Extract the (X, Y) coordinate from the center of the cell holding the provided text.  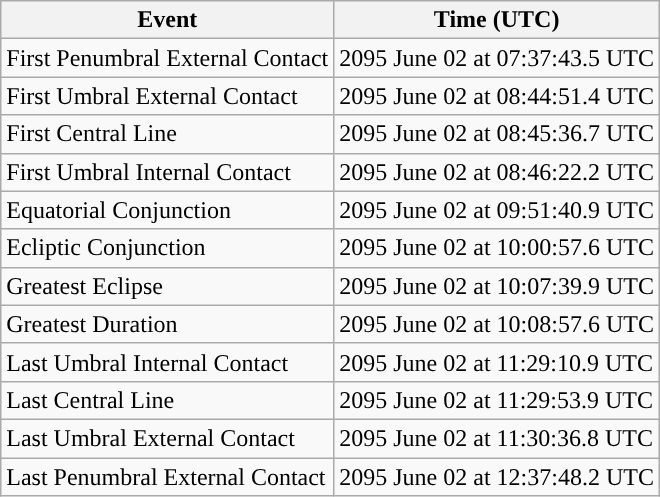
Equatorial Conjunction (168, 210)
2095 June 02 at 11:30:36.8 UTC (497, 438)
2095 June 02 at 10:08:57.6 UTC (497, 324)
Greatest Eclipse (168, 286)
Event (168, 20)
2095 June 02 at 08:45:36.7 UTC (497, 134)
First Penumbral External Contact (168, 58)
First Umbral External Contact (168, 96)
2095 June 02 at 11:29:10.9 UTC (497, 362)
2095 June 02 at 07:37:43.5 UTC (497, 58)
Last Umbral External Contact (168, 438)
Last Umbral Internal Contact (168, 362)
2095 June 02 at 09:51:40.9 UTC (497, 210)
2095 June 02 at 08:44:51.4 UTC (497, 96)
2095 June 02 at 10:07:39.9 UTC (497, 286)
2095 June 02 at 11:29:53.9 UTC (497, 400)
First Central Line (168, 134)
Time (UTC) (497, 20)
First Umbral Internal Contact (168, 172)
2095 June 02 at 10:00:57.6 UTC (497, 248)
2095 June 02 at 08:46:22.2 UTC (497, 172)
Last Central Line (168, 400)
Greatest Duration (168, 324)
Last Penumbral External Contact (168, 477)
Ecliptic Conjunction (168, 248)
2095 June 02 at 12:37:48.2 UTC (497, 477)
